Capture the cell that displays the provided text and extract its (x, y) central coordinate. 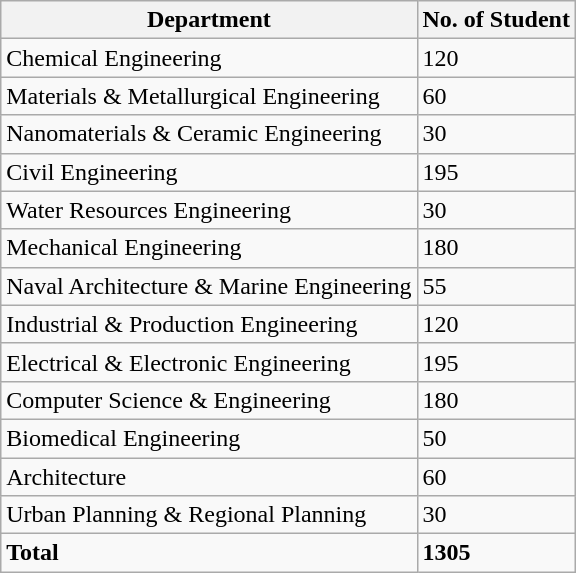
Department (209, 20)
Total (209, 553)
Architecture (209, 477)
Computer Science & Engineering (209, 400)
Electrical & Electronic Engineering (209, 362)
1305 (496, 553)
Chemical Engineering (209, 58)
55 (496, 286)
Biomedical Engineering (209, 438)
Materials & Metallurgical Engineering (209, 96)
Nanomaterials & Ceramic Engineering (209, 134)
No. of Student (496, 20)
Civil Engineering (209, 172)
Water Resources Engineering (209, 210)
Mechanical Engineering (209, 248)
Urban Planning & Regional Planning (209, 515)
50 (496, 438)
Industrial & Production Engineering (209, 324)
Naval Architecture & Marine Engineering (209, 286)
